From the cell containing the given text, extract its center point as [x, y] coordinate. 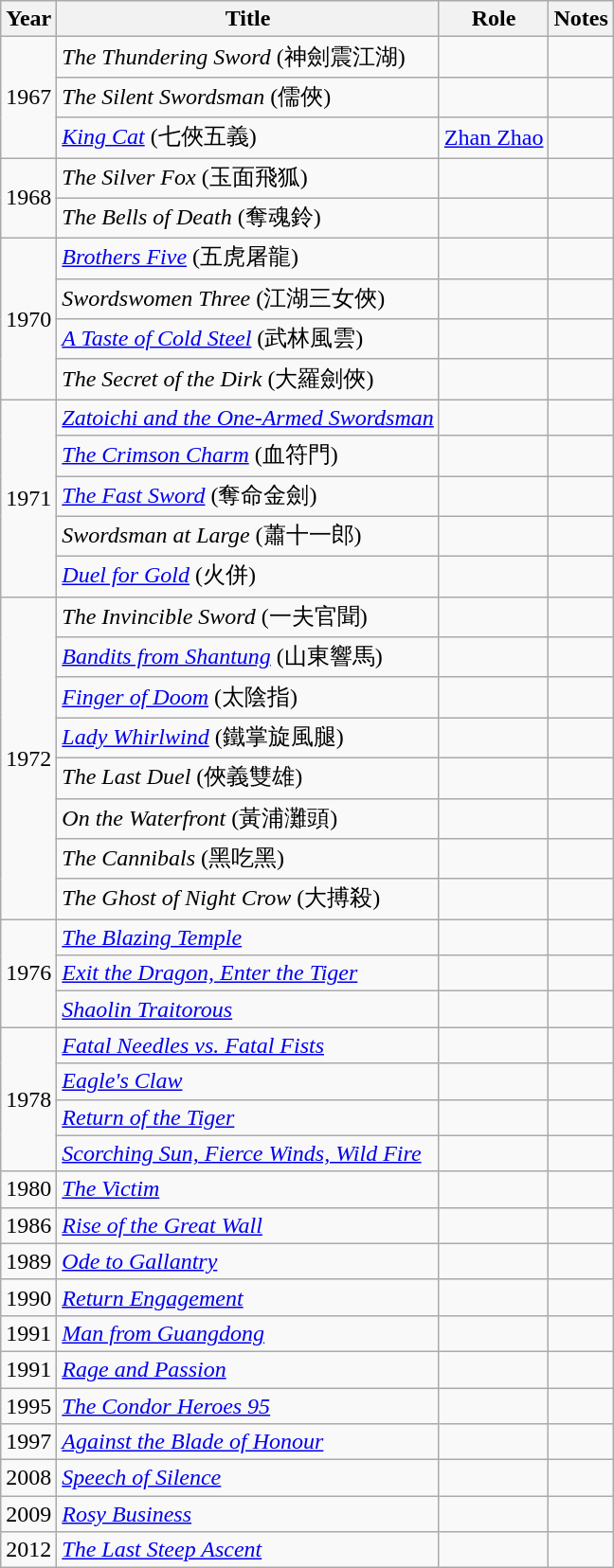
1989 [28, 1261]
Rise of the Great Wall [248, 1225]
1968 [28, 197]
Fatal Needles vs. Fatal Fists [248, 1045]
2012 [28, 1550]
The Victim [248, 1189]
1978 [28, 1099]
1980 [28, 1189]
Title [248, 19]
The Condor Heroes 95 [248, 1406]
The Bells of Death (奪魂鈴) [248, 218]
Eagle's Claw [248, 1081]
Swordswomen Three (江湖三女俠) [248, 299]
The Secret of the Dirk (大羅劍俠) [248, 379]
The Silver Fox (玉面飛狐) [248, 178]
Swordsman at Large (蕭十一郎) [248, 536]
Year [28, 19]
Against the Blade of Honour [248, 1442]
Bandits from Shantung (山東響馬) [248, 657]
Return Engagement [248, 1297]
1967 [28, 98]
Duel for Gold (火併) [248, 578]
Notes [581, 19]
Rosy Business [248, 1514]
1971 [28, 498]
Rage and Passion [248, 1369]
2009 [28, 1514]
Shaolin Traitorous [248, 1009]
1970 [28, 319]
Speech of Silence [248, 1478]
Scorching Sun, Fierce Winds, Wild Fire [248, 1153]
1976 [28, 973]
The Silent Swordsman (儒俠) [248, 97]
Exit the Dragon, Enter the Tiger [248, 973]
The Last Steep Ascent [248, 1550]
Return of the Tiger [248, 1117]
1997 [28, 1442]
The Cannibals (黑吃黑) [248, 860]
A Taste of Cold Steel (武林風雲) [248, 339]
Lady Whirlwind (鐵掌旋風腿) [248, 739]
The Ghost of Night Crow (大搏殺) [248, 900]
The Crimson Charm (血符門) [248, 456]
1990 [28, 1297]
The Invincible Sword (一夫官聞) [248, 617]
Role [494, 19]
Man from Guangdong [248, 1333]
1972 [28, 757]
Brothers Five (五虎屠龍) [248, 259]
Ode to Gallantry [248, 1261]
The Fast Sword (奪命金劍) [248, 496]
1995 [28, 1406]
King Cat (七俠五義) [248, 138]
On the Waterfront (黃浦灘頭) [248, 818]
The Blazing Temple [248, 937]
The Last Duel (俠義雙雄) [248, 778]
2008 [28, 1478]
Zhan Zhao [494, 138]
Zatoichi and the One-Armed Swordsman [248, 418]
The Thundering Sword (神劍震江湖) [248, 57]
Finger of Doom (太陰指) [248, 697]
1986 [28, 1225]
